Provide the [x, y] coordinate of the cell's center where the given text is located.  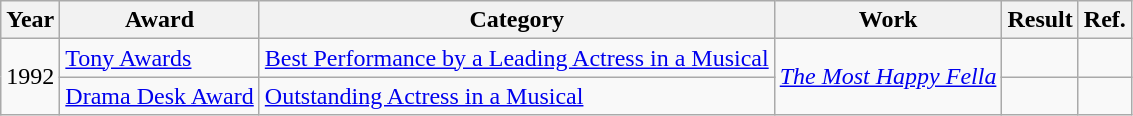
Tony Awards [160, 58]
1992 [30, 77]
The Most Happy Fella [888, 77]
Result [1040, 20]
Outstanding Actress in a Musical [516, 96]
Award [160, 20]
Year [30, 20]
Ref. [1104, 20]
Category [516, 20]
Best Performance by a Leading Actress in a Musical [516, 58]
Work [888, 20]
Drama Desk Award [160, 96]
